Provide the (X, Y) coordinate of the cell's center where the given text is located.  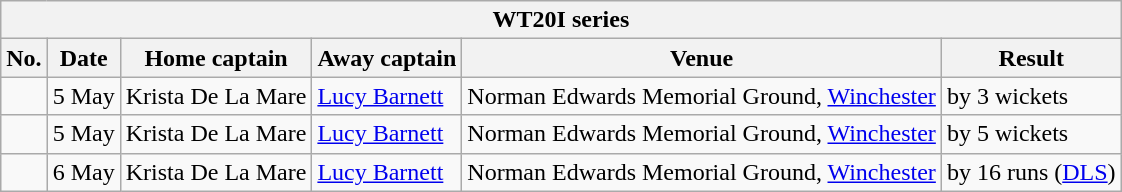
by 3 wickets (1031, 96)
Date (84, 58)
Result (1031, 58)
Venue (702, 58)
WT20I series (561, 20)
Home captain (216, 58)
by 5 wickets (1031, 134)
6 May (84, 172)
No. (24, 58)
Away captain (387, 58)
by 16 runs (DLS) (1031, 172)
